From the cell containing the given text, extract its center point as (x, y) coordinate. 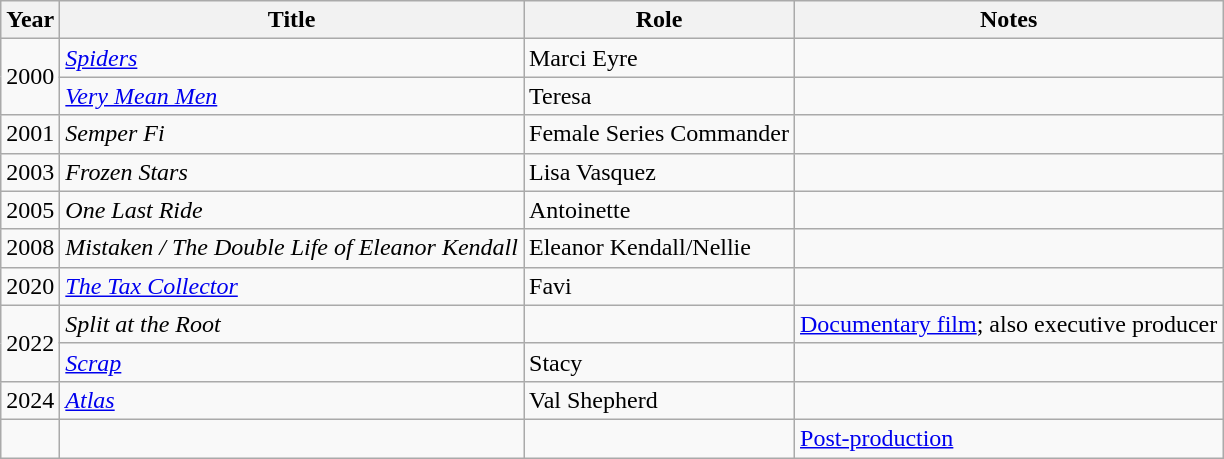
Scrap (292, 362)
Split at the Root (292, 324)
Val Shepherd (660, 400)
Spiders (292, 58)
2022 (30, 343)
Antoinette (660, 210)
2020 (30, 286)
Female Series Commander (660, 134)
Role (660, 20)
Atlas (292, 400)
2005 (30, 210)
One Last Ride (292, 210)
Year (30, 20)
2008 (30, 248)
Lisa Vasquez (660, 172)
Post-production (1009, 438)
2001 (30, 134)
Semper Fi (292, 134)
Favi (660, 286)
Documentary film; also executive producer (1009, 324)
Stacy (660, 362)
Title (292, 20)
Mistaken / The Double Life of Eleanor Kendall (292, 248)
2000 (30, 77)
2024 (30, 400)
Notes (1009, 20)
Very Mean Men (292, 96)
Marci Eyre (660, 58)
2003 (30, 172)
Teresa (660, 96)
Frozen Stars (292, 172)
Eleanor Kendall/Nellie (660, 248)
The Tax Collector (292, 286)
